Identify which cell holds the provided text, then report its [X, Y] central coordinate. 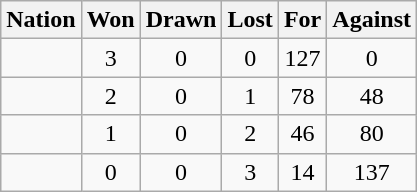
Won [110, 20]
137 [372, 172]
For [302, 20]
78 [302, 96]
48 [372, 96]
46 [302, 134]
Lost [250, 20]
Drawn [181, 20]
Against [372, 20]
Nation [41, 20]
80 [372, 134]
127 [302, 58]
14 [302, 172]
